Provide the (X, Y) coordinate of the cell's center where the given text is located.  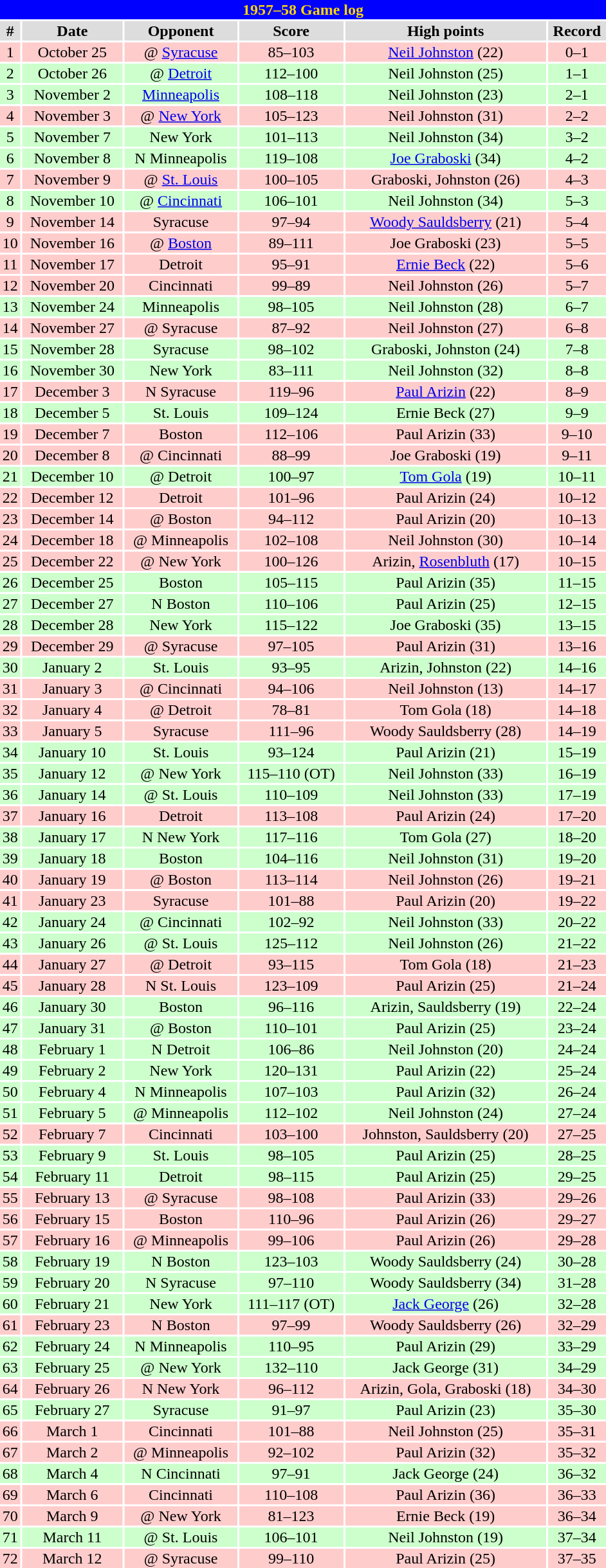
February 1 (72, 1049)
110–101 (291, 1028)
Paul Arizin (23) (445, 1410)
January 16 (72, 816)
# (10, 31)
35–31 (577, 1431)
10–15 (577, 561)
Woody Sauldsberry (21) (445, 222)
108–118 (291, 95)
48 (10, 1049)
110–108 (291, 1495)
27 (10, 604)
112–102 (291, 1113)
February 2 (72, 1070)
December 18 (72, 540)
January 31 (72, 1028)
78–81 (291, 710)
97–91 (291, 1473)
28 (10, 625)
2–2 (577, 116)
3 (10, 95)
30–28 (577, 1261)
Score (291, 31)
11–15 (577, 582)
October 26 (72, 73)
112–106 (291, 434)
102–92 (291, 922)
93–124 (291, 752)
23 (10, 519)
21–22 (577, 943)
December 27 (72, 604)
29–26 (577, 1198)
27–24 (577, 1113)
96–112 (291, 1389)
6–7 (577, 307)
28–25 (577, 1155)
December 3 (72, 392)
51 (10, 1113)
123–103 (291, 1261)
25–24 (577, 1070)
January 28 (72, 986)
Ernie Beck (22) (445, 264)
94–106 (291, 689)
Tom Gola (27) (445, 837)
21 (10, 476)
6–8 (577, 328)
12–15 (577, 604)
113–108 (291, 816)
January 19 (72, 879)
62 (10, 1346)
97–99 (291, 1325)
31 (10, 689)
February 23 (72, 1325)
1957–58 Game log (303, 10)
Johnston, Sauldsberry (20) (445, 1134)
January 23 (72, 901)
107–103 (291, 1092)
January 3 (72, 689)
35–32 (577, 1452)
December 5 (72, 413)
63 (10, 1367)
20 (10, 455)
115–122 (291, 625)
49 (10, 1070)
18 (10, 413)
36 (10, 795)
Paul Arizin (21) (445, 752)
34–30 (577, 1389)
36–33 (577, 1495)
56 (10, 1219)
Neil Johnston (13) (445, 689)
14–19 (577, 731)
January 12 (72, 773)
42 (10, 922)
57 (10, 1240)
November 17 (72, 264)
26–24 (577, 1092)
98–108 (291, 1198)
32 (10, 710)
Date (72, 31)
36–34 (577, 1516)
January 4 (72, 710)
41 (10, 901)
102–108 (291, 540)
November 24 (72, 307)
Paul Arizin (35) (445, 582)
14–17 (577, 689)
23–24 (577, 1028)
103–100 (291, 1134)
November 20 (72, 285)
14–18 (577, 710)
29–28 (577, 1240)
1–1 (577, 73)
104–116 (291, 858)
72 (10, 1558)
December 28 (72, 625)
March 2 (72, 1452)
0–1 (577, 52)
Woody Sauldsberry (26) (445, 1325)
43 (10, 943)
Paul Arizin (31) (445, 646)
9–10 (577, 434)
47 (10, 1028)
89–111 (291, 243)
March 12 (72, 1558)
January 5 (72, 731)
February 13 (72, 1198)
37–35 (577, 1558)
January 30 (72, 1007)
March 9 (72, 1516)
32–28 (577, 1304)
Arizin, Rosenbluth (17) (445, 561)
Joe Graboski (35) (445, 625)
18–20 (577, 837)
February 20 (72, 1283)
February 21 (72, 1304)
13–16 (577, 646)
29–27 (577, 1219)
Ernie Beck (19) (445, 1516)
34 (10, 752)
January 17 (72, 837)
Jack George (26) (445, 1304)
Paul Arizin (36) (445, 1495)
119–108 (291, 158)
52 (10, 1134)
83–111 (291, 370)
99–89 (291, 285)
15–19 (577, 752)
February 26 (72, 1389)
October 25 (72, 52)
69 (10, 1495)
February 25 (72, 1367)
14–16 (577, 667)
10–14 (577, 540)
132–110 (291, 1367)
17–19 (577, 795)
22–24 (577, 1007)
65 (10, 1410)
Arizin, Gola, Graboski (18) (445, 1389)
8 (10, 201)
100–97 (291, 476)
Jack George (24) (445, 1473)
99–110 (291, 1558)
Ernie Beck (27) (445, 413)
11 (10, 264)
Woody Sauldsberry (34) (445, 1283)
February 15 (72, 1219)
4–2 (577, 158)
January 24 (72, 922)
January 27 (72, 964)
February 11 (72, 1176)
123–109 (291, 986)
87–92 (291, 328)
21–24 (577, 986)
4 (10, 116)
9 (10, 222)
93–115 (291, 964)
December 8 (72, 455)
61 (10, 1325)
8–8 (577, 370)
Joe Graboski (34) (445, 158)
High points (445, 31)
71 (10, 1537)
50 (10, 1092)
March 1 (72, 1431)
November 30 (72, 370)
95–91 (291, 264)
December 10 (72, 476)
109–124 (291, 413)
14 (10, 328)
38 (10, 837)
Neil Johnston (20) (445, 1049)
January 26 (72, 943)
5–4 (577, 222)
February 19 (72, 1261)
54 (10, 1176)
111–96 (291, 731)
Graboski, Johnston (26) (445, 179)
Neil Johnston (23) (445, 95)
9–9 (577, 413)
Paul Arizin (29) (445, 1346)
27–25 (577, 1134)
February 9 (72, 1155)
Neil Johnston (24) (445, 1113)
91–97 (291, 1410)
46 (10, 1007)
February 27 (72, 1410)
December 14 (72, 519)
November 27 (72, 328)
110–109 (291, 795)
25 (10, 561)
November 16 (72, 243)
5–5 (577, 243)
December 25 (72, 582)
February 16 (72, 1240)
100–105 (291, 179)
Record (577, 31)
November 28 (72, 349)
53 (10, 1155)
5–7 (577, 285)
N Detroit (180, 1049)
Neil Johnston (30) (445, 540)
110–96 (291, 1219)
March 11 (72, 1537)
24–24 (577, 1049)
7 (10, 179)
21–23 (577, 964)
93–95 (291, 667)
94–112 (291, 519)
November 8 (72, 158)
59 (10, 1283)
19–20 (577, 858)
29–25 (577, 1176)
112–100 (291, 73)
55 (10, 1198)
33 (10, 731)
45 (10, 986)
97–110 (291, 1283)
15 (10, 349)
November 7 (72, 137)
110–106 (291, 604)
December 12 (72, 498)
9–11 (577, 455)
Neil Johnston (22) (445, 52)
17 (10, 392)
119–96 (291, 392)
1 (10, 52)
29 (10, 646)
January 18 (72, 858)
98–115 (291, 1176)
37–34 (577, 1537)
115–110 (OT) (291, 773)
60 (10, 1304)
Opponent (180, 31)
20–22 (577, 922)
Neil Johnston (19) (445, 1537)
February 4 (72, 1092)
10–12 (577, 498)
N St. Louis (180, 986)
November 14 (72, 222)
96–116 (291, 1007)
Jack George (31) (445, 1367)
92–102 (291, 1452)
Graboski, Johnston (24) (445, 349)
November 10 (72, 201)
117–116 (291, 837)
64 (10, 1389)
Neil Johnston (27) (445, 328)
32–29 (577, 1325)
110–95 (291, 1346)
36–32 (577, 1473)
Woody Sauldsberry (28) (445, 731)
November 3 (72, 116)
March 6 (72, 1495)
101–96 (291, 498)
101–113 (291, 137)
5–3 (577, 201)
March 4 (72, 1473)
97–94 (291, 222)
10–11 (577, 476)
8–9 (577, 392)
January 2 (72, 667)
19–21 (577, 879)
16 (10, 370)
10 (10, 243)
120–131 (291, 1070)
37 (10, 816)
4–3 (577, 179)
100–126 (291, 561)
13–15 (577, 625)
January 14 (72, 795)
Woody Sauldsberry (24) (445, 1261)
16–19 (577, 773)
Tom Gola (19) (445, 476)
30 (10, 667)
113–114 (291, 879)
December 29 (72, 646)
85–103 (291, 52)
Arizin, Sauldsberry (19) (445, 1007)
98–102 (291, 349)
December 22 (72, 561)
7–8 (577, 349)
Arizin, Johnston (22) (445, 667)
81–123 (291, 1516)
12 (10, 285)
97–105 (291, 646)
5–6 (577, 264)
January 10 (72, 752)
88–99 (291, 455)
105–115 (291, 582)
35 (10, 773)
58 (10, 1261)
November 2 (72, 95)
February 7 (72, 1134)
34–29 (577, 1367)
33–29 (577, 1346)
44 (10, 964)
67 (10, 1452)
13 (10, 307)
66 (10, 1431)
February 5 (72, 1113)
39 (10, 858)
19–22 (577, 901)
5 (10, 137)
November 9 (72, 179)
3–2 (577, 137)
Joe Graboski (23) (445, 243)
68 (10, 1473)
10–13 (577, 519)
6 (10, 158)
31–28 (577, 1283)
22 (10, 498)
February 24 (72, 1346)
2 (10, 73)
Neil Johnston (32) (445, 370)
24 (10, 540)
2–1 (577, 95)
17–20 (577, 816)
N Cincinnati (180, 1473)
99–106 (291, 1240)
Neil Johnston (28) (445, 307)
26 (10, 582)
111–117 (OT) (291, 1304)
December 7 (72, 434)
40 (10, 879)
125–112 (291, 943)
105–123 (291, 116)
106–86 (291, 1049)
19 (10, 434)
70 (10, 1516)
Joe Graboski (19) (445, 455)
35–30 (577, 1410)
